Capture the cell that displays the provided text and extract its [x, y] central coordinate. 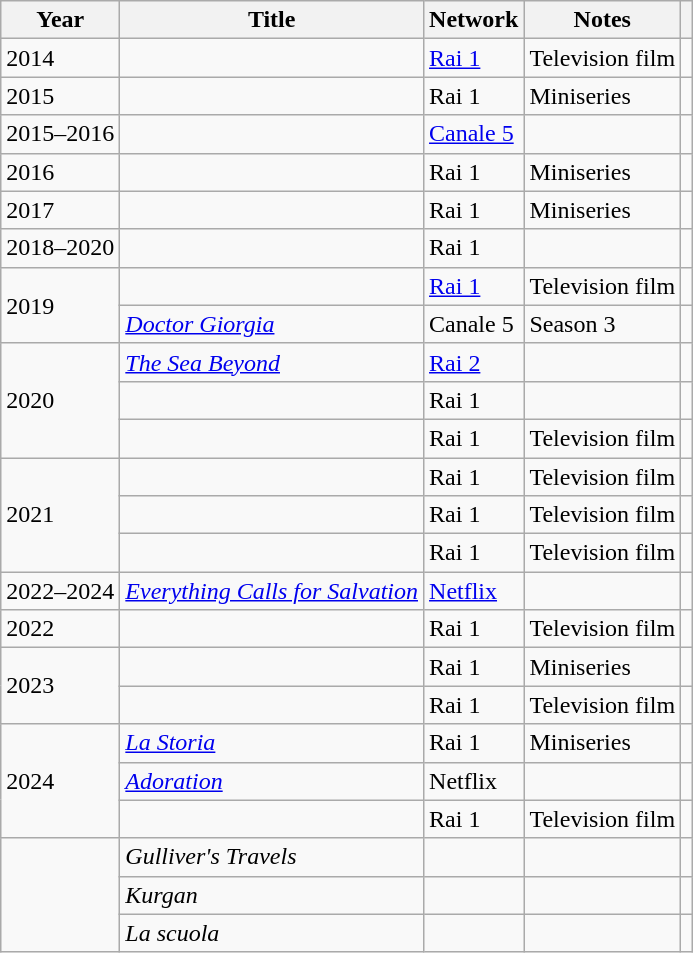
Doctor Giorgia [272, 324]
Rai 2 [474, 362]
2021 [60, 515]
La scuola [272, 933]
Notes [602, 20]
Gulliver's Travels [272, 857]
2018–2020 [60, 248]
2015–2016 [60, 134]
Network [474, 20]
2022–2024 [60, 591]
The Sea Beyond [272, 362]
2020 [60, 400]
2017 [60, 210]
Year [60, 20]
2024 [60, 781]
2014 [60, 58]
2019 [60, 305]
2016 [60, 172]
La Storia [272, 743]
Everything Calls for Salvation [272, 591]
2022 [60, 629]
2023 [60, 686]
2015 [60, 96]
Season 3 [602, 324]
Adoration [272, 781]
Kurgan [272, 895]
Title [272, 20]
